Search for the cell housing the specified text and yield its [x, y] center coordinate. 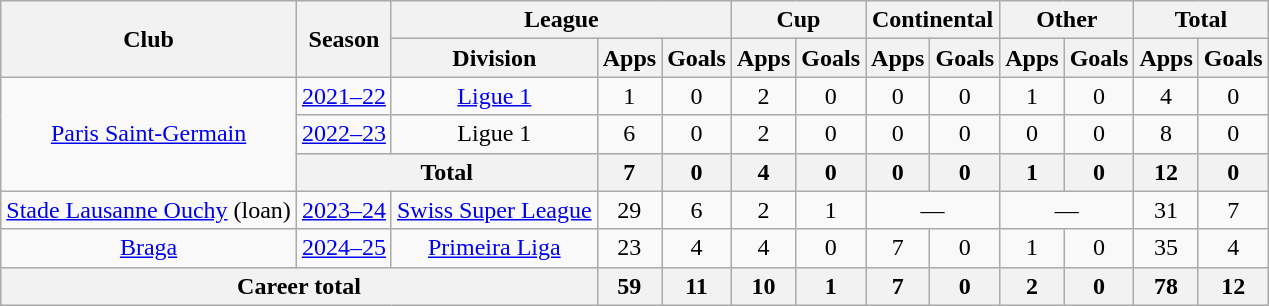
Primeira Liga [494, 248]
2021–22 [344, 96]
Swiss Super League [494, 210]
Stade Lausanne Ouchy (loan) [149, 210]
Paris Saint-Germain [149, 134]
Club [149, 39]
League [561, 20]
23 [629, 248]
Career total [299, 286]
Braga [149, 248]
8 [1166, 134]
35 [1166, 248]
2024–25 [344, 248]
Continental [933, 20]
Other [1067, 20]
2022–23 [344, 134]
11 [697, 286]
78 [1166, 286]
2023–24 [344, 210]
31 [1166, 210]
Season [344, 39]
59 [629, 286]
Division [494, 58]
29 [629, 210]
Cup [798, 20]
10 [763, 286]
